Determine the [X, Y] coordinate at the center of the cell enclosing the given text.  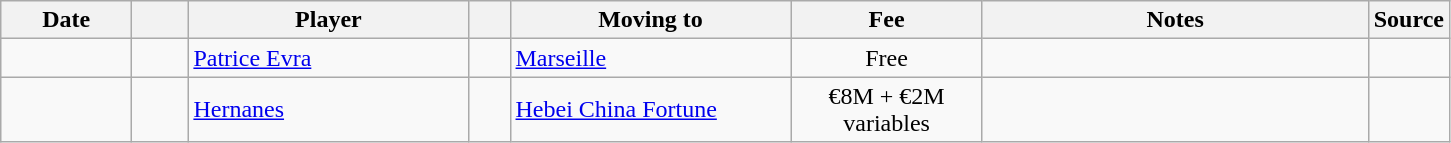
Hebei China Fortune [650, 110]
Date [66, 20]
Notes [1175, 20]
Hernanes [328, 110]
Source [1408, 20]
Marseille [650, 58]
Patrice Evra [328, 58]
Player [328, 20]
€8M + €2M variables [886, 110]
Moving to [650, 20]
Fee [886, 20]
Free [886, 58]
